For the text-containing cell, return its midpoint in [X, Y] coordinate format. 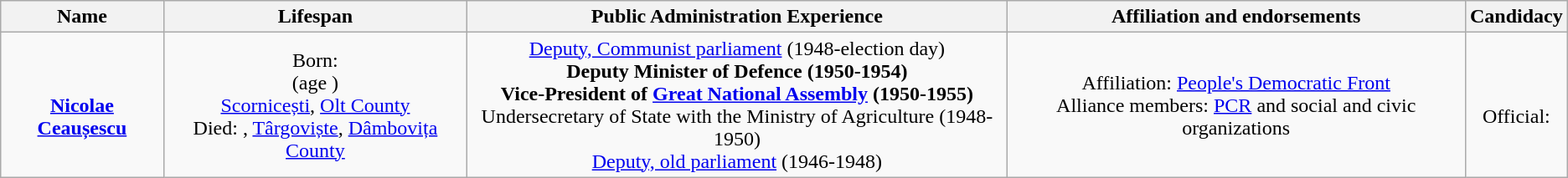
Lifespan [315, 17]
Official: [1516, 105]
Candidacy [1516, 17]
Affiliation and endorsements [1236, 17]
Affiliation: People's Democratic FrontAlliance members: PCR and social and civic organizations [1236, 105]
Name [82, 17]
Born: (age )Scornicești, Olt CountyDied: , Târgoviște, Dâmbovița County [315, 105]
Public Administration Experience [737, 17]
Nicolae Ceaușescu [82, 105]
